Search for the cell housing the specified text and yield its (x, y) center coordinate. 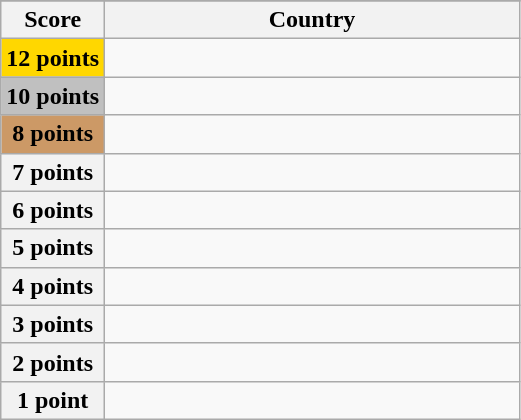
4 points (53, 286)
3 points (53, 324)
Score (53, 20)
Country (312, 20)
12 points (53, 58)
6 points (53, 210)
8 points (53, 134)
10 points (53, 96)
2 points (53, 362)
5 points (53, 248)
1 point (53, 400)
7 points (53, 172)
